Output the [X, Y] coordinate of the center of the cell containing the given text.  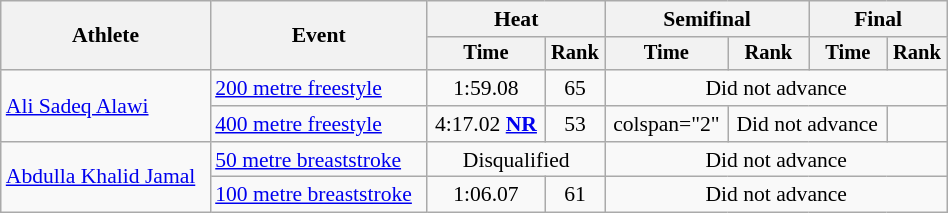
50 metre breaststroke [318, 160]
colspan="2" [666, 124]
Event [318, 36]
Final [878, 19]
Disqualified [516, 160]
Semifinal [707, 19]
Ali Sadeq Alawi [106, 106]
53 [575, 124]
100 metre breaststroke [318, 195]
Abdulla Khalid Jamal [106, 178]
Athlete [106, 36]
1:59.08 [486, 88]
400 metre freestyle [318, 124]
65 [575, 88]
4:17.02 NR [486, 124]
Heat [516, 19]
200 metre freestyle [318, 88]
61 [575, 195]
1:06.07 [486, 195]
